Return the (X, Y) coordinate for the center point of the cell that contains the specified text.  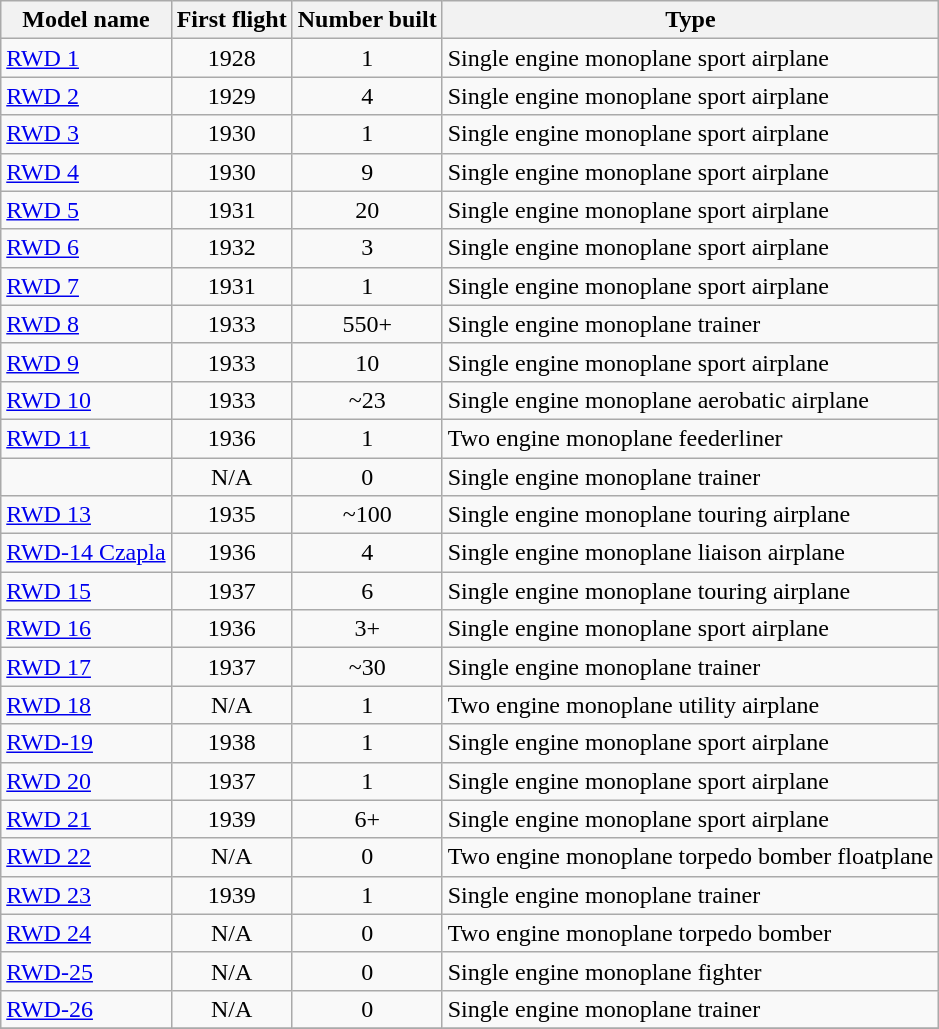
RWD 11 (86, 438)
1935 (232, 515)
Two engine monoplane torpedo bomber floatplane (690, 857)
RWD 16 (86, 629)
RWD-26 (86, 1009)
RWD 13 (86, 515)
1928 (232, 58)
RWD 18 (86, 705)
~30 (367, 667)
3+ (367, 629)
20 (367, 210)
~23 (367, 400)
Type (690, 20)
RWD 7 (86, 286)
RWD 8 (86, 324)
Single engine monoplane liaison airplane (690, 553)
RWD 5 (86, 210)
Single engine monoplane aerobatic airplane (690, 400)
RWD-25 (86, 971)
9 (367, 172)
1929 (232, 96)
3 (367, 248)
Two engine monoplane torpedo bomber (690, 933)
6+ (367, 819)
RWD 4 (86, 172)
RWD 2 (86, 96)
RWD 6 (86, 248)
RWD-14 Czapla (86, 553)
RWD 24 (86, 933)
1932 (232, 248)
First flight (232, 20)
550+ (367, 324)
RWD-19 (86, 743)
RWD 22 (86, 857)
Model name (86, 20)
RWD 15 (86, 591)
Two engine monoplane utility airplane (690, 705)
Single engine monoplane fighter (690, 971)
6 (367, 591)
RWD 3 (86, 134)
~100 (367, 515)
RWD 20 (86, 781)
Two engine monoplane feederliner (690, 438)
RWD 1 (86, 58)
RWD 23 (86, 895)
RWD 10 (86, 400)
1938 (232, 743)
10 (367, 362)
RWD 9 (86, 362)
RWD 17 (86, 667)
Number built (367, 20)
RWD 21 (86, 819)
